From the cell containing the given text, extract its center point as (X, Y) coordinate. 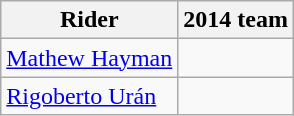
Rider (90, 20)
Rigoberto Urán (90, 96)
Mathew Hayman (90, 58)
2014 team (236, 20)
